Determine the (x, y) coordinate at the center of the cell enclosing the given text.  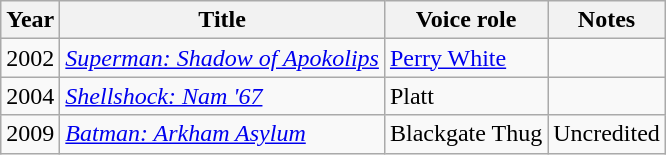
Platt (466, 96)
Voice role (466, 20)
Shellshock: Nam '67 (222, 96)
Perry White (466, 58)
Superman: Shadow of Apokolips (222, 58)
Batman: Arkham Asylum (222, 134)
Notes (607, 20)
Title (222, 20)
2002 (30, 58)
Blackgate Thug (466, 134)
Year (30, 20)
Uncredited (607, 134)
2009 (30, 134)
2004 (30, 96)
